Capture the cell that displays the provided text and extract its [X, Y] central coordinate. 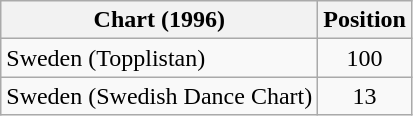
Position [365, 20]
Chart (1996) [160, 20]
Sweden (Topplistan) [160, 58]
Sweden (Swedish Dance Chart) [160, 96]
100 [365, 58]
13 [365, 96]
